Detect which cell encompasses the target text, then output its (X, Y) center coordinate. 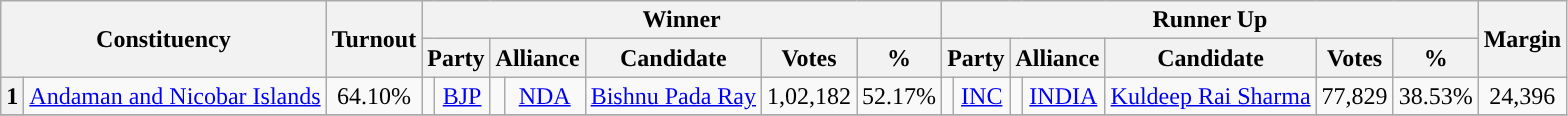
Bishnu Pada Ray (673, 96)
Andaman and Nicobar Islands (175, 96)
38.53% (1436, 96)
24,396 (1522, 96)
77,829 (1354, 96)
52.17% (900, 96)
Winner (682, 20)
BJP (462, 96)
Margin (1522, 39)
1,02,182 (810, 96)
Turnout (374, 39)
1 (12, 96)
64.10% (374, 96)
NDA (544, 96)
INDIA (1064, 96)
Kuldeep Rai Sharma (1210, 96)
Runner Up (1210, 20)
INC (982, 96)
Constituency (164, 39)
